Extract the [X, Y] coordinate from the center of the cell holding the provided text.  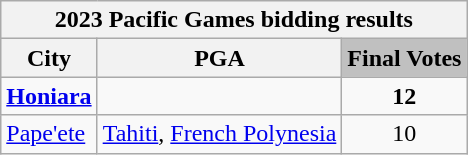
12 [404, 96]
PGA [220, 58]
City [49, 58]
2023 Pacific Games bidding results [234, 20]
Pape'ete [49, 134]
Final Votes [404, 58]
Tahiti, French Polynesia [220, 134]
Honiara [49, 96]
10 [404, 134]
